Provide the [X, Y] coordinate of the cell's center where the given text is located.  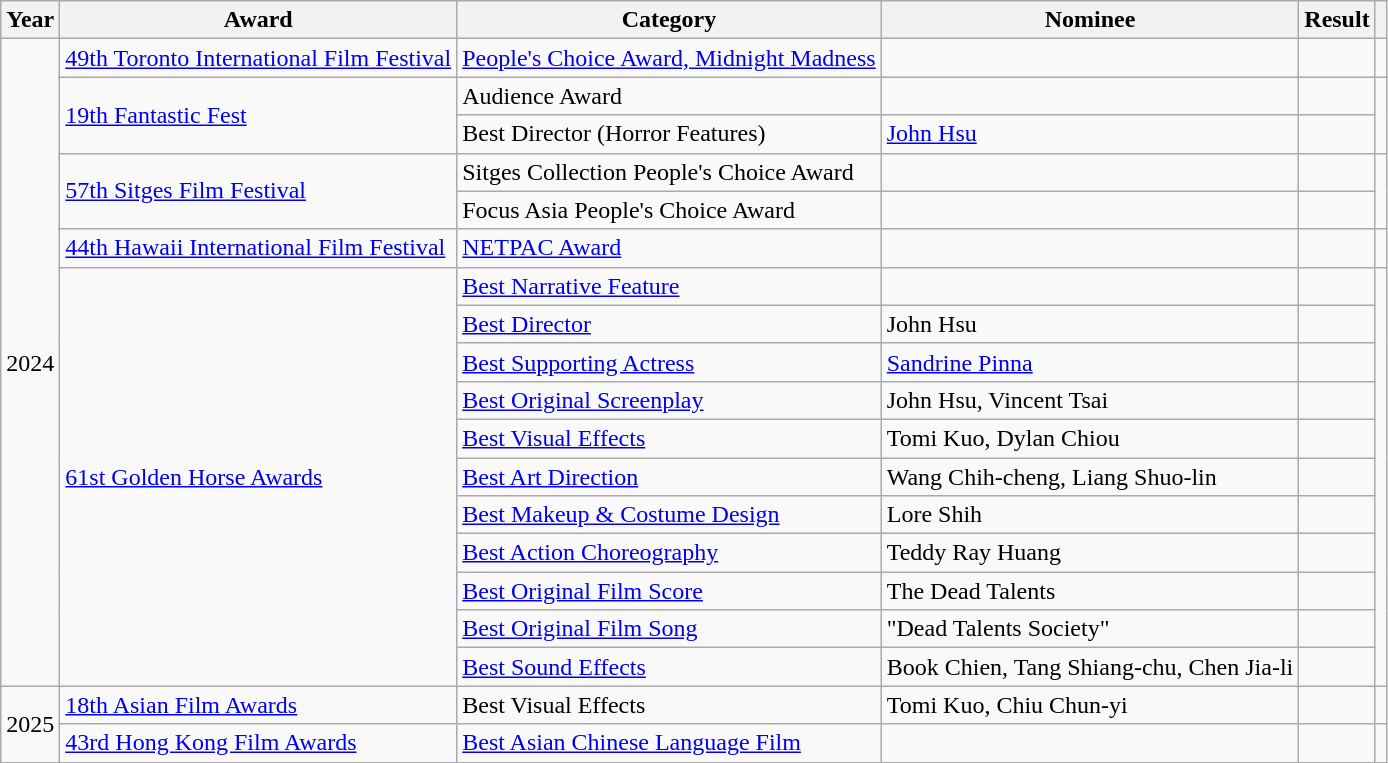
Nominee [1090, 20]
Result [1337, 20]
2025 [30, 724]
Audience Award [669, 96]
43rd Hong Kong Film Awards [258, 743]
Wang Chih-cheng, Liang Shuo-lin [1090, 477]
Lore Shih [1090, 515]
Best Director [669, 324]
2024 [30, 362]
Tomi Kuo, Dylan Chiou [1090, 438]
Best Director (Horror Features) [669, 134]
NETPAC Award [669, 248]
Best Original Film Score [669, 591]
Sandrine Pinna [1090, 362]
Best Art Direction [669, 477]
Best Sound Effects [669, 667]
57th Sitges Film Festival [258, 191]
Best Makeup & Costume Design [669, 515]
Category [669, 20]
Best Supporting Actress [669, 362]
Best Original Film Song [669, 629]
Teddy Ray Huang [1090, 553]
Focus Asia People's Choice Award [669, 210]
Best Original Screenplay [669, 400]
People's Choice Award, Midnight Madness [669, 58]
Best Action Choreography [669, 553]
John Hsu, Vincent Tsai [1090, 400]
Year [30, 20]
Tomi Kuo, Chiu Chun-yi [1090, 705]
Sitges Collection People's Choice Award [669, 172]
49th Toronto International Film Festival [258, 58]
The Dead Talents [1090, 591]
Book Chien, Tang Shiang-chu, Chen Jia-li [1090, 667]
Best Narrative Feature [669, 286]
44th Hawaii International Film Festival [258, 248]
19th Fantastic Fest [258, 115]
Award [258, 20]
"Dead Talents Society" [1090, 629]
61st Golden Horse Awards [258, 476]
18th Asian Film Awards [258, 705]
Best Asian Chinese Language Film [669, 743]
